From the cell containing the given text, extract its center point as [X, Y] coordinate. 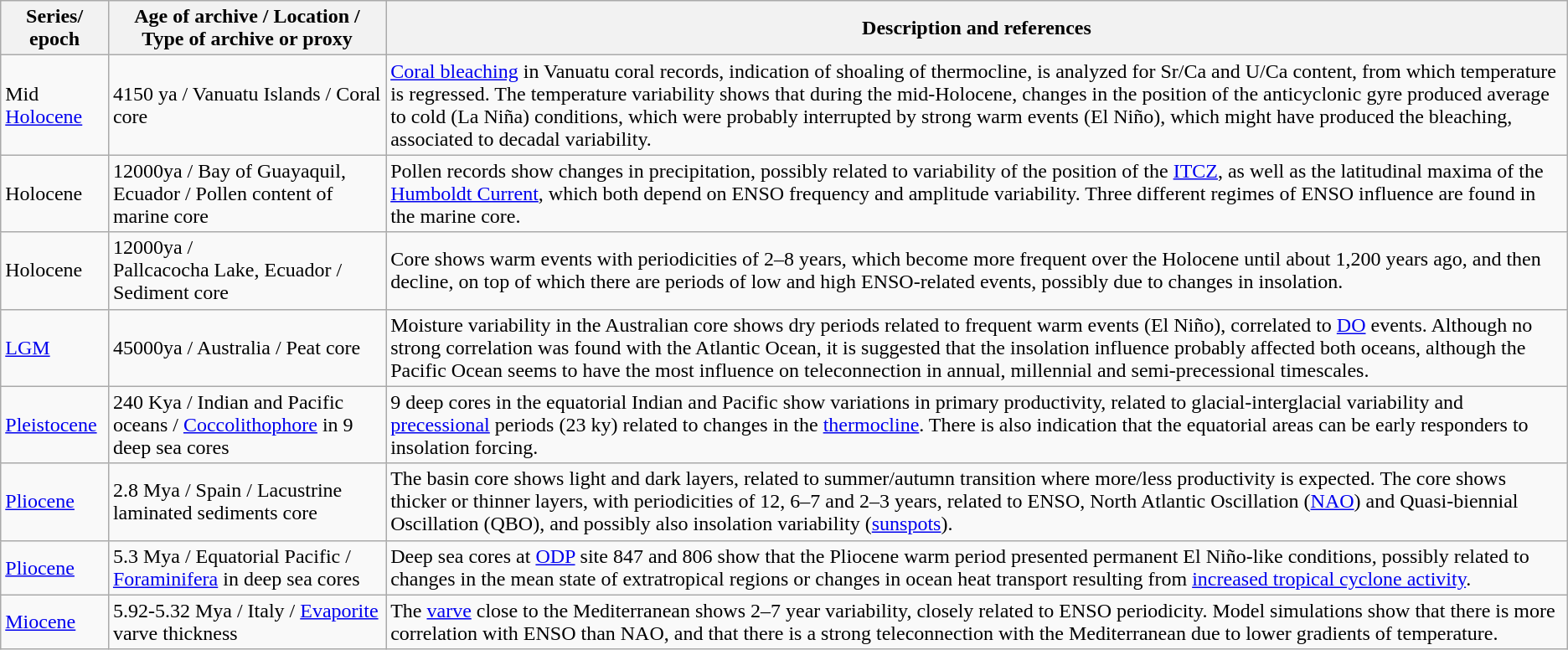
12000ya / Bay of Guayaquil, Ecuador / Pollen content of marine core [246, 193]
240 Kya / Indian and Pacific oceans / Coccolithophore in 9 deep sea cores [246, 425]
Description and references [977, 28]
Age of archive / Location / Type of archive or proxy [246, 28]
12000ya /Pallcacocha Lake, Ecuador / Sediment core [246, 271]
Miocene [55, 622]
5.92-5.32 Mya / Italy / Evaporite varve thickness [246, 622]
Pleistocene [55, 425]
Series/ epoch [55, 28]
Mid Holocene [55, 106]
LGM [55, 348]
5.3 Mya / Equatorial Pacific / Foraminifera in deep sea cores [246, 568]
45000ya / Australia / Peat core [246, 348]
4150 ya / Vanuatu Islands / Coral core [246, 106]
2.8 Mya / Spain / Lacustrine laminated sediments core [246, 502]
